Capture the cell that displays the provided text and extract its [x, y] central coordinate. 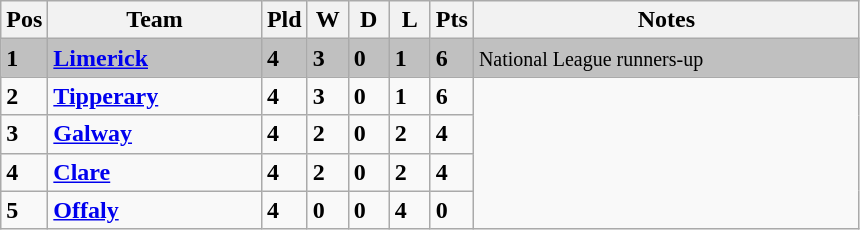
Tipperary [155, 96]
L [410, 20]
Pld [284, 20]
5 [24, 210]
National League runners-up [666, 58]
Clare [155, 172]
Notes [666, 20]
Team [155, 20]
W [328, 20]
Limerick [155, 58]
Pts [452, 20]
D [368, 20]
Pos [24, 20]
Galway [155, 134]
Offaly [155, 210]
